Pinpoint the cell where the given text exists, returning its [X, Y] midpoint coordinate. 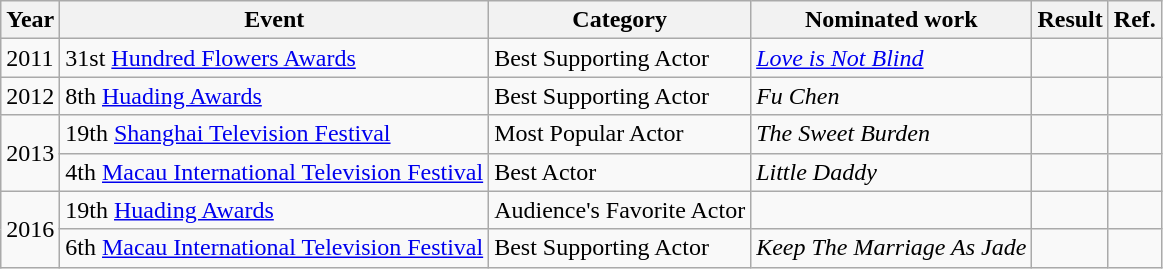
Year [30, 20]
19th Huading Awards [274, 210]
Most Popular Actor [620, 134]
Category [620, 20]
Keep The Marriage As Jade [892, 248]
Love is Not Blind [892, 58]
8th Huading Awards [274, 96]
Event [274, 20]
Ref. [1134, 20]
4th Macau International Television Festival [274, 172]
31st Hundred Flowers Awards [274, 58]
2011 [30, 58]
Little Daddy [892, 172]
Nominated work [892, 20]
19th Shanghai Television Festival [274, 134]
2016 [30, 229]
Best Actor [620, 172]
Audience's Favorite Actor [620, 210]
Result [1070, 20]
Fu Chen [892, 96]
The Sweet Burden [892, 134]
6th Macau International Television Festival [274, 248]
2012 [30, 96]
2013 [30, 153]
